Find where the given text appears and provide that cell's center as [x, y] coordinate. 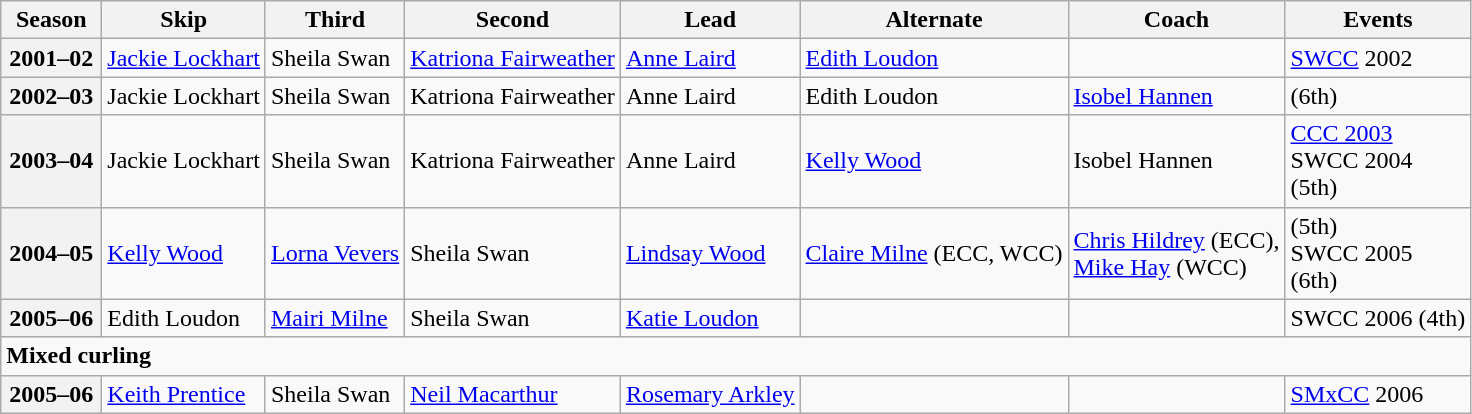
2002–03 [52, 96]
2001–02 [52, 58]
(6th) [1378, 96]
Neil Macarthur [513, 394]
2004–05 [52, 253]
Third [334, 20]
Lead [710, 20]
Lindsay Wood [710, 253]
Katie Loudon [710, 318]
Claire Milne (ECC, WCC) [934, 253]
SMxCC 2006 [1378, 394]
Mixed curling [736, 356]
Mairi Milne [334, 318]
(5th)SWCC 2005 (6th) [1378, 253]
Lorna Vevers [334, 253]
SWCC 2006 (4th) [1378, 318]
Skip [184, 20]
SWCC 2002 [1378, 58]
Coach [1176, 20]
Events [1378, 20]
Rosemary Arkley [710, 394]
Alternate [934, 20]
Second [513, 20]
CCC 2003 SWCC 2004 (5th) [1378, 161]
Keith Prentice [184, 394]
2003–04 [52, 161]
Chris Hildrey (ECC),Mike Hay (WCC) [1176, 253]
Season [52, 20]
